For the text-containing cell, return its midpoint in [X, Y] coordinate format. 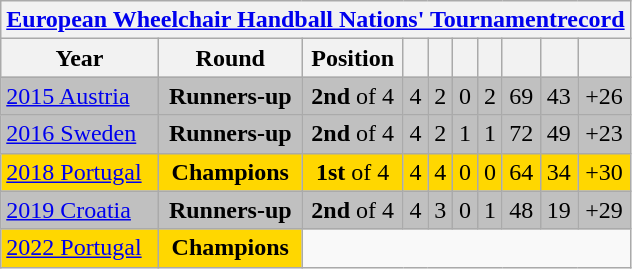
+23 [604, 134]
+26 [604, 96]
34 [559, 172]
2016 Sweden [80, 134]
2019 Croatia [80, 210]
Year [80, 58]
49 [559, 134]
43 [559, 96]
19 [559, 210]
+30 [604, 172]
69 [521, 96]
+29 [604, 210]
Position [352, 58]
3 [440, 210]
2015 Austria [80, 96]
2022 Portugal [80, 248]
European Wheelchair Handball Nations' Tournamentrecord [316, 20]
1st of 4 [352, 172]
72 [521, 134]
64 [521, 172]
2018 Portugal [80, 172]
48 [521, 210]
Round [230, 58]
